Provide the [X, Y] coordinate of the cell's center where the given text is located.  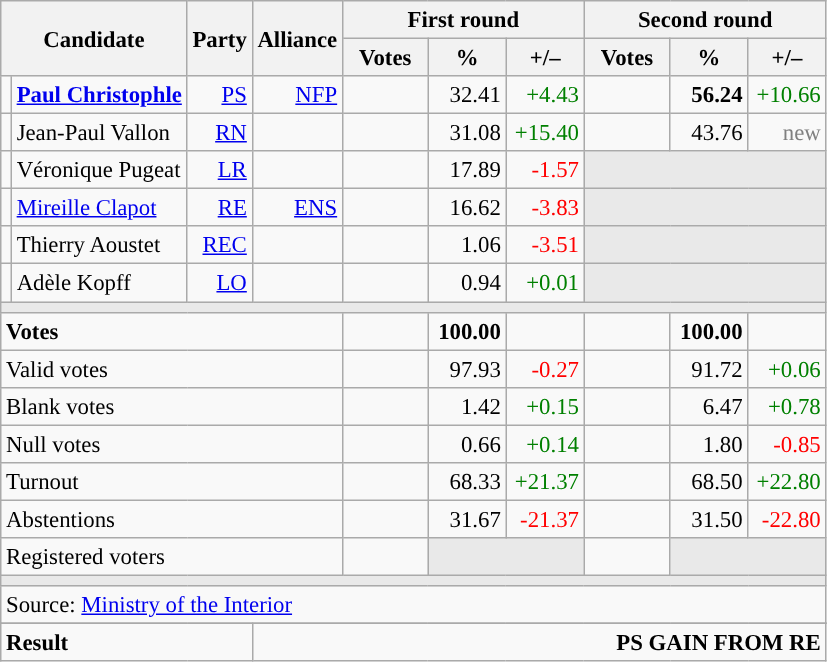
Alliance [297, 38]
17.89 [467, 170]
Source: Ministry of the Interior [414, 605]
REC [220, 245]
Jean-Paul Vallon [99, 133]
+0.14 [545, 444]
+0.06 [787, 369]
-3.83 [545, 208]
+15.40 [545, 133]
1.80 [709, 444]
+0.78 [787, 406]
RE [220, 208]
43.76 [709, 133]
Abstentions [172, 519]
Null votes [172, 444]
1.06 [467, 245]
31.08 [467, 133]
LR [220, 170]
+10.66 [787, 95]
ENS [297, 208]
Valid votes [172, 369]
-22.80 [787, 519]
-21.37 [545, 519]
+0.15 [545, 406]
6.47 [709, 406]
+22.80 [787, 482]
+21.37 [545, 482]
31.50 [709, 519]
68.50 [709, 482]
Turnout [172, 482]
56.24 [709, 95]
LO [220, 283]
First round [463, 20]
Registered voters [172, 557]
0.66 [467, 444]
32.41 [467, 95]
PS GAIN FROM RE [539, 643]
Result [126, 643]
Adèle Kopff [99, 283]
68.33 [467, 482]
-3.51 [545, 245]
16.62 [467, 208]
Mireille Clapot [99, 208]
31.67 [467, 519]
+0.01 [545, 283]
Candidate [94, 38]
-0.27 [545, 369]
Paul Christophle [99, 95]
Thierry Aoustet [99, 245]
RN [220, 133]
Véronique Pugeat [99, 170]
Second round [705, 20]
PS [220, 95]
1.42 [467, 406]
Blank votes [172, 406]
-0.85 [787, 444]
Party [220, 38]
97.93 [467, 369]
NFP [297, 95]
new [787, 133]
0.94 [467, 283]
+4.43 [545, 95]
-1.57 [545, 170]
91.72 [709, 369]
